Locate the cell with the specified text and output its [x, y] center coordinate. 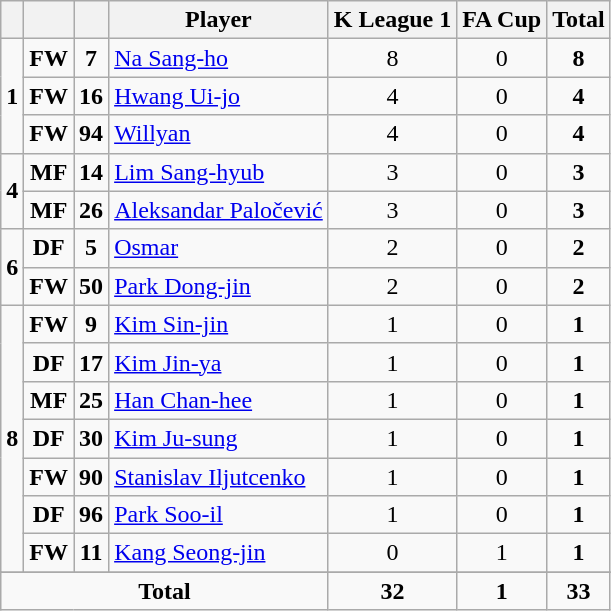
33 [579, 591]
Hwang Ui-jo [219, 96]
26 [92, 210]
7 [92, 58]
Han Chan-hee [219, 400]
Kim Sin-jin [219, 324]
Kim Ju-sung [219, 438]
Willyan [219, 134]
Player [219, 20]
Lim Sang-hyub [219, 172]
Park Dong-jin [219, 286]
K League 1 [392, 20]
FA Cup [502, 20]
Kang Seong-jin [219, 553]
25 [92, 400]
Na Sang-ho [219, 58]
Park Soo-il [219, 515]
32 [392, 591]
9 [92, 324]
6 [12, 267]
96 [92, 515]
17 [92, 362]
94 [92, 134]
11 [92, 553]
5 [92, 248]
Kim Jin-ya [219, 362]
Stanislav Iljutcenko [219, 477]
Aleksandar Paločević [219, 210]
14 [92, 172]
90 [92, 477]
30 [92, 438]
16 [92, 96]
Osmar [219, 248]
50 [92, 286]
